Return the [x, y] coordinate for the center point of the cell that contains the specified text.  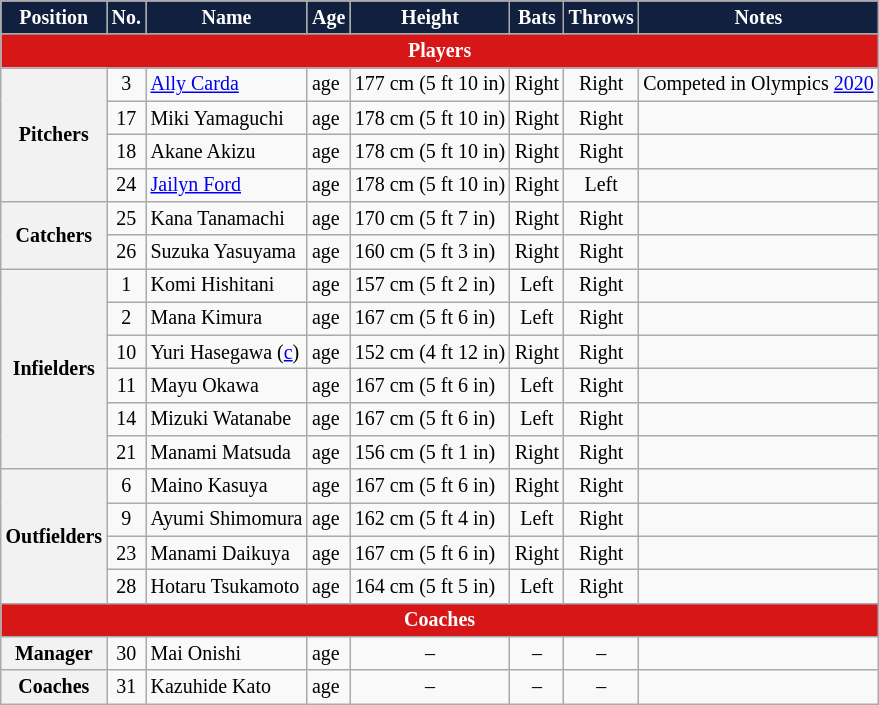
162 cm (5 ft 4 in) [430, 520]
Mai Onishi [226, 654]
Komi Hishitani [226, 286]
Manager [54, 654]
Infielders [54, 370]
Mana Kimura [226, 318]
Pitchers [54, 135]
Ayumi Shimomura [226, 520]
30 [126, 654]
Mizuki Watanabe [226, 420]
Height [430, 18]
Manami Matsuda [226, 452]
Kazuhide Kato [226, 686]
24 [126, 184]
9 [126, 520]
18 [126, 152]
Akane Akizu [226, 152]
Ally Carda [226, 84]
No. [126, 18]
Bats [537, 18]
Catchers [54, 236]
Kana Tanamachi [226, 218]
Outfielders [54, 537]
17 [126, 118]
Mayu Okawa [226, 386]
Yuri Hasegawa (c) [226, 352]
2 [126, 318]
177 cm (5 ft 10 in) [430, 84]
Hotaru Tsukamoto [226, 586]
Miki Yamaguchi [226, 118]
Manami Daikuya [226, 554]
Players [440, 52]
6 [126, 486]
Jailyn Ford [226, 184]
Throws [602, 18]
152 cm (4 ft 12 in) [430, 352]
26 [126, 252]
10 [126, 352]
23 [126, 554]
157 cm (5 ft 2 in) [430, 286]
Suzuka Yasuyama [226, 252]
164 cm (5 ft 5 in) [430, 586]
Age [328, 18]
Competed in Olympics 2020 [759, 84]
Notes [759, 18]
3 [126, 84]
Maino Kasuya [226, 486]
11 [126, 386]
1 [126, 286]
21 [126, 452]
28 [126, 586]
156 cm (5 ft 1 in) [430, 452]
Position [54, 18]
14 [126, 420]
25 [126, 218]
31 [126, 686]
160 cm (5 ft 3 in) [430, 252]
Name [226, 18]
170 cm (5 ft 7 in) [430, 218]
